Locate the cell with the specified text and output its [x, y] center coordinate. 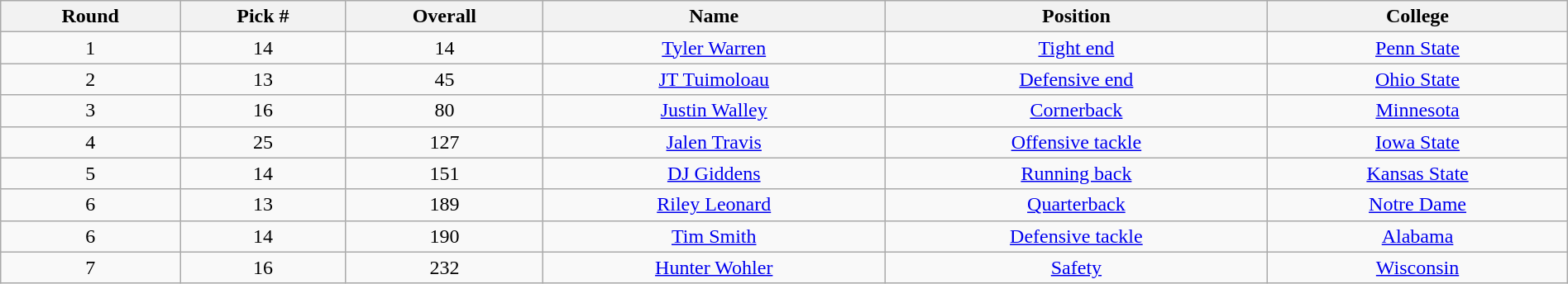
5 [91, 173]
Quarterback [1077, 205]
Tim Smith [715, 236]
Name [715, 17]
Minnesota [1417, 111]
JT Tuimoloau [715, 79]
Offensive tackle [1077, 142]
Safety [1077, 267]
189 [444, 205]
45 [444, 79]
Pick # [263, 17]
Running back [1077, 173]
Hunter Wohler [715, 267]
Defensive tackle [1077, 236]
80 [444, 111]
Ohio State [1417, 79]
25 [263, 142]
Cornerback [1077, 111]
Notre Dame [1417, 205]
Riley Leonard [715, 205]
127 [444, 142]
Jalen Travis [715, 142]
Kansas State [1417, 173]
2 [91, 79]
Penn State [1417, 48]
DJ Giddens [715, 173]
Tight end [1077, 48]
Tyler Warren [715, 48]
190 [444, 236]
4 [91, 142]
Position [1077, 17]
7 [91, 267]
College [1417, 17]
232 [444, 267]
Alabama [1417, 236]
Wisconsin [1417, 267]
151 [444, 173]
Justin Walley [715, 111]
Defensive end [1077, 79]
Overall [444, 17]
Round [91, 17]
Iowa State [1417, 142]
3 [91, 111]
1 [91, 48]
